For the text-containing cell, return its midpoint in (X, Y) coordinate format. 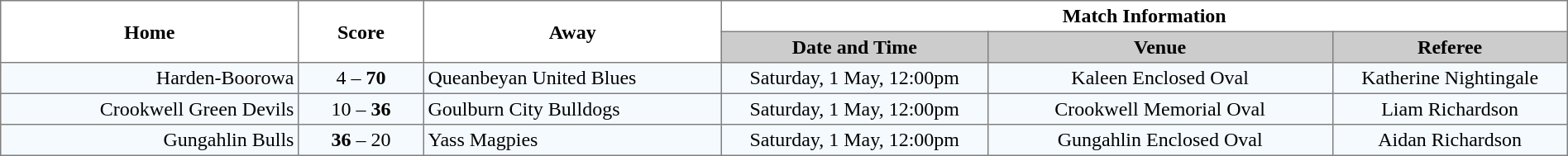
Gungahlin Bulls (150, 140)
Gungahlin Enclosed Oval (1159, 140)
Score (361, 31)
Aidan Richardson (1450, 140)
Referee (1450, 47)
Date and Time (854, 47)
Crookwell Green Devils (150, 109)
Venue (1159, 47)
4 – 70 (361, 78)
Katherine Nightingale (1450, 78)
Crookwell Memorial Oval (1159, 109)
Queanbeyan United Blues (572, 78)
Kaleen Enclosed Oval (1159, 78)
Home (150, 31)
Yass Magpies (572, 140)
10 – 36 (361, 109)
Away (572, 31)
Liam Richardson (1450, 109)
Goulburn City Bulldogs (572, 109)
Match Information (1145, 17)
36 – 20 (361, 140)
Harden-Boorowa (150, 78)
